Output the (x, y) coordinate of the center of the cell containing the given text.  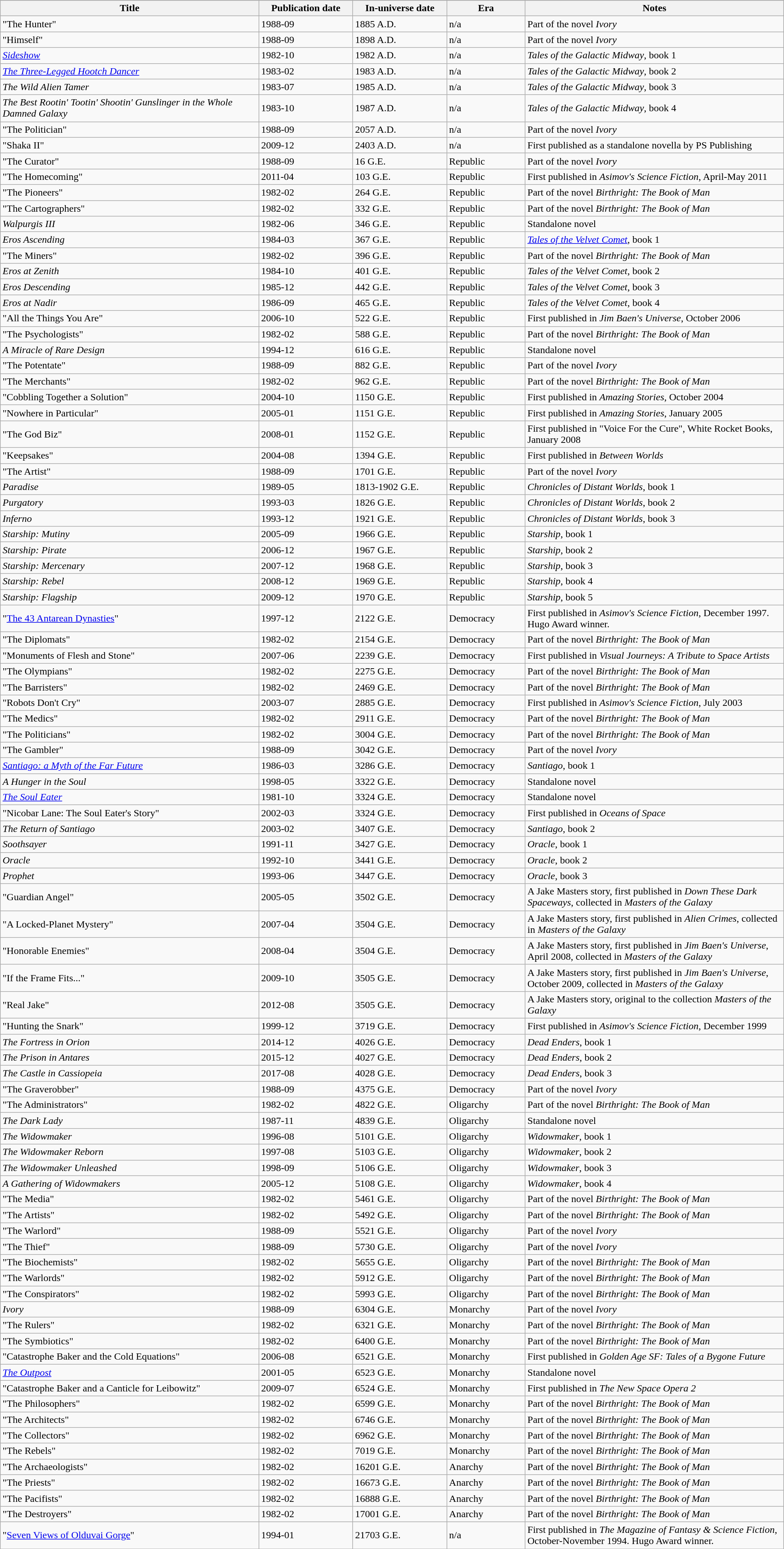
5912 G.E. (399, 1278)
In-universe date (399, 8)
"The Warlord" (130, 1231)
332 G.E. (399, 208)
1967 G.E. (399, 550)
"The Biochemists" (130, 1262)
1985 A.D. (399, 87)
1994-12 (306, 350)
Dead Enders, book 1 (654, 1042)
First published as a standalone novella by PS Publishing (654, 145)
First published in "Voice For the Cure", White Rocket Books, January 2008 (654, 434)
Chronicles of Distant Worlds, book 1 (654, 487)
2017-08 (306, 1073)
"The Graverobber" (130, 1089)
2005-09 (306, 534)
2007-06 (306, 655)
"The Destroyers" (130, 1514)
1986-03 (306, 766)
A Jake Masters story, first published in Alien Crimes, collected in Masters of the Galaxy (654, 924)
2007-12 (306, 566)
616 G.E. (399, 350)
1993-06 (306, 876)
6400 G.E. (399, 1341)
"The Politicians" (130, 734)
2008-04 (306, 951)
A Jake Masters story, original to the collection Masters of the Galaxy (654, 1005)
Publication date (306, 8)
6304 G.E. (399, 1310)
Purgatory (130, 503)
The Prison in Antares (130, 1058)
1985-12 (306, 287)
4027 G.E. (399, 1058)
Starship, book 4 (654, 581)
1394 G.E. (399, 455)
2007-04 (306, 924)
The Outpost (130, 1372)
"Seven Views of Olduvai Gorge" (130, 1535)
A Miracle of Rare Design (130, 350)
1983-10 (306, 108)
A Jake Masters story, first published in Jim Baen's Universe, October 2009, collected in Masters of the Galaxy (654, 978)
2005-05 (306, 897)
Dead Enders, book 3 (654, 1073)
"The Thief" (130, 1246)
1701 G.E. (399, 471)
346 G.E. (399, 224)
"The Pioneers" (130, 192)
6524 G.E. (399, 1388)
1968 G.E. (399, 566)
"The God Biz" (130, 434)
"The Potentate" (130, 366)
103 G.E. (399, 177)
Starship: Mutiny (130, 534)
5521 G.E. (399, 1231)
4822 G.E. (399, 1105)
"The Pacifists" (130, 1498)
Tales of the Galactic Midway, book 3 (654, 87)
1983 A.D. (399, 71)
2057 A.D. (399, 129)
6746 G.E. (399, 1420)
The Dark Lady (130, 1121)
1998-05 (306, 782)
588 G.E. (399, 334)
"The Artists" (130, 1215)
"Nowhere in Particular" (130, 413)
3502 G.E. (399, 897)
"Hunting the Snark" (130, 1026)
5492 G.E. (399, 1215)
Widowmaker, book 2 (654, 1152)
2911 G.E. (399, 718)
Starship: Rebel (130, 581)
First published in Visual Journeys: A Tribute to Space Artists (654, 655)
Chronicles of Distant Worlds, book 2 (654, 503)
Eros at Nadir (130, 303)
6962 G.E. (399, 1435)
6523 G.E. (399, 1372)
First published in The Magazine of Fantasy & Science Fiction, October-November 1994. Hugo Award winner. (654, 1535)
1898 A.D. (399, 40)
1885 A.D. (399, 24)
Eros Descending (130, 287)
The Three-Legged Hootch Dancer (130, 71)
442 G.E. (399, 287)
1970 G.E. (399, 597)
3427 G.E. (399, 844)
1992-10 (306, 860)
1997-08 (306, 1152)
1993-12 (306, 519)
1984-03 (306, 240)
"The Media" (130, 1199)
1989-05 (306, 487)
"The Hunter" (130, 24)
1983-07 (306, 87)
3322 G.E. (399, 782)
2009-10 (306, 978)
First published in Asimov's Science Fiction, December 1997. Hugo Award winner. (654, 619)
1981-10 (306, 797)
"The Cartographers" (130, 208)
21703 G.E. (399, 1535)
"The Artist" (130, 471)
A Jake Masters story, first published in Down These Dark Spaceways, collected in Masters of the Galaxy (654, 897)
1983-02 (306, 71)
The Best Rootin' Tootin' Shootin' Gunslinger in the Whole Damned Galaxy (130, 108)
"Shaka II" (130, 145)
1982 A.D. (399, 55)
First published in Amazing Stories, October 2004 (654, 397)
3042 G.E. (399, 750)
The Widowmaker (130, 1136)
First published in Between Worlds (654, 455)
The Widowmaker Reborn (130, 1152)
264 G.E. (399, 192)
First published in Asimov's Science Fiction, December 1999 (654, 1026)
2885 G.E. (399, 703)
A Gathering of Widowmakers (130, 1183)
17001 G.E. (399, 1514)
3407 G.E. (399, 829)
Tales of the Velvet Comet, book 4 (654, 303)
Paradise (130, 487)
A Hunger in the Soul (130, 782)
1998-09 (306, 1168)
Inferno (130, 519)
First published in Asimov's Science Fiction, April-May 2011 (654, 177)
"Catastrophe Baker and the Cold Equations" (130, 1357)
1969 G.E. (399, 581)
"The Warlords" (130, 1278)
1993-03 (306, 503)
"Cobbling Together a Solution" (130, 397)
1982-10 (306, 55)
962 G.E. (399, 381)
Prophet (130, 876)
4839 G.E. (399, 1121)
2015-12 (306, 1058)
16888 G.E. (399, 1498)
Eros at Zenith (130, 271)
396 G.E. (399, 256)
"The Miners" (130, 256)
Notes (654, 8)
Dead Enders, book 2 (654, 1058)
"The Archaeologists" (130, 1467)
Oracle, book 1 (654, 844)
2006-08 (306, 1357)
3004 G.E. (399, 734)
3441 G.E. (399, 860)
First published in Oceans of Space (654, 813)
"Honorable Enemies" (130, 951)
1826 G.E. (399, 503)
367 G.E. (399, 240)
2004-10 (306, 397)
1984-10 (306, 271)
The Return of Santiago (130, 829)
16201 G.E. (399, 1467)
"The Conspirators" (130, 1294)
2005-12 (306, 1183)
First published in Jim Baen's Universe, October 2006 (654, 318)
The Wild Alien Tamer (130, 87)
"The Rulers" (130, 1325)
2469 G.E. (399, 687)
5730 G.E. (399, 1246)
6521 G.E. (399, 1357)
"If the Frame Fits..." (130, 978)
Widowmaker, book 1 (654, 1136)
"The Symbiotics" (130, 1341)
1987-11 (306, 1121)
2012-08 (306, 1005)
"A Locked-Planet Mystery" (130, 924)
The Widowmaker Unleashed (130, 1168)
2002-03 (306, 813)
"Nicobar Lane: The Soul Eater's Story" (130, 813)
The Fortress in Orion (130, 1042)
"The Barristers" (130, 687)
2403 A.D. (399, 145)
"The Philosophers" (130, 1404)
First published in Amazing Stories, January 2005 (654, 413)
"Robots Don't Cry" (130, 703)
1921 G.E. (399, 519)
5655 G.E. (399, 1262)
Widowmaker, book 3 (654, 1168)
2009-07 (306, 1388)
Walpurgis III (130, 224)
"The Merchants" (130, 381)
Sideshow (130, 55)
1150 G.E. (399, 397)
Santiago: a Myth of the Far Future (130, 766)
2008-12 (306, 581)
"The Psychologists" (130, 334)
Tales of the Galactic Midway, book 2 (654, 71)
"Real Jake" (130, 1005)
"The Diplomats" (130, 640)
Starship, book 1 (654, 534)
Oracle, book 3 (654, 876)
16 G.E. (399, 161)
"The Collectors" (130, 1435)
3447 G.E. (399, 876)
465 G.E. (399, 303)
2006-10 (306, 318)
1813-1902 G.E. (399, 487)
Tales of the Velvet Comet, book 3 (654, 287)
1996-08 (306, 1136)
5103 G.E. (399, 1152)
The Soul Eater (130, 797)
1991-11 (306, 844)
"The Architects" (130, 1420)
1986-09 (306, 303)
A Jake Masters story, first published in Jim Baen's Universe, April 2008, collected in Masters of the Galaxy (654, 951)
Starship: Mercenary (130, 566)
5101 G.E. (399, 1136)
"The 43 Antarean Dynasties" (130, 619)
"The Priests" (130, 1482)
First published in The New Space Opera 2 (654, 1388)
Santiago, book 2 (654, 829)
"All the Things You Are" (130, 318)
"The Gambler" (130, 750)
The Castle in Cassiopeia (130, 1073)
"Catastrophe Baker and a Canticle for Leibowitz" (130, 1388)
5993 G.E. (399, 1294)
Ivory (130, 1310)
7019 G.E. (399, 1451)
4028 G.E. (399, 1073)
"The Rebels" (130, 1451)
"The Homecoming" (130, 177)
Soothsayer (130, 844)
2011-04 (306, 177)
6599 G.E. (399, 1404)
"Guardian Angel" (130, 897)
2275 G.E. (399, 671)
16673 G.E. (399, 1482)
"The Curator" (130, 161)
3719 G.E. (399, 1026)
1999-12 (306, 1026)
5108 G.E. (399, 1183)
4375 G.E. (399, 1089)
Oracle, book 2 (654, 860)
Starship, book 2 (654, 550)
2004-08 (306, 455)
2005-01 (306, 413)
5106 G.E. (399, 1168)
Tales of the Galactic Midway, book 4 (654, 108)
2001-05 (306, 1372)
2122 G.E. (399, 619)
2154 G.E. (399, 640)
2008-01 (306, 434)
3286 G.E. (399, 766)
"The Medics" (130, 718)
1997-12 (306, 619)
Tales of the Velvet Comet, book 1 (654, 240)
"The Olympians" (130, 671)
Title (130, 8)
"Monuments of Flesh and Stone" (130, 655)
Widowmaker, book 4 (654, 1183)
Chronicles of Distant Worlds, book 3 (654, 519)
Oracle (130, 860)
2003-02 (306, 829)
4026 G.E. (399, 1042)
1152 G.E. (399, 434)
2239 G.E. (399, 655)
Era (486, 8)
Starship: Pirate (130, 550)
882 G.E. (399, 366)
"Keepsakes" (130, 455)
2003-07 (306, 703)
Santiago, book 1 (654, 766)
"Himself" (130, 40)
1982-06 (306, 224)
Tales of the Velvet Comet, book 2 (654, 271)
Starship, book 3 (654, 566)
"The Administrators" (130, 1105)
Tales of the Galactic Midway, book 1 (654, 55)
1994-01 (306, 1535)
First published in Asimov's Science Fiction, July 2003 (654, 703)
2014-12 (306, 1042)
Starship, book 5 (654, 597)
522 G.E. (399, 318)
Eros Ascending (130, 240)
6321 G.E. (399, 1325)
1151 G.E. (399, 413)
5461 G.E. (399, 1199)
First published in Golden Age SF: Tales of a Bygone Future (654, 1357)
1966 G.E. (399, 534)
"The Politician" (130, 129)
2006-12 (306, 550)
401 G.E. (399, 271)
Starship: Flagship (130, 597)
1987 A.D. (399, 108)
